Scan for the cell matching the given text and deliver its [x, y] coordinate at center. 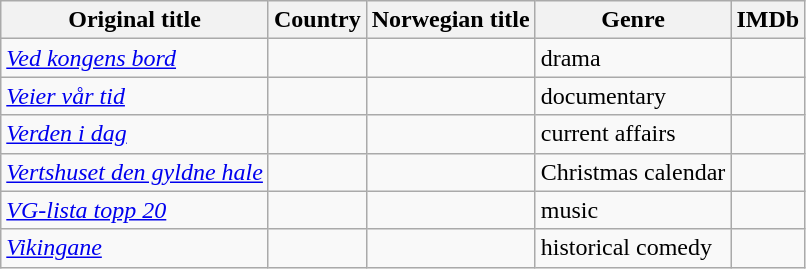
music [633, 210]
Christmas calendar [633, 172]
Vertshuset den gyldne hale [135, 172]
current affairs [633, 134]
IMDb [768, 20]
VG-lista topp 20 [135, 210]
Original title [135, 20]
Norwegian title [450, 20]
Veier vår tid [135, 96]
Vikingane [135, 248]
documentary [633, 96]
Verden i dag [135, 134]
historical comedy [633, 248]
Ved kongens bord [135, 58]
Genre [633, 20]
drama [633, 58]
Country [317, 20]
